Locate the cell with the specified text and output its (x, y) center coordinate. 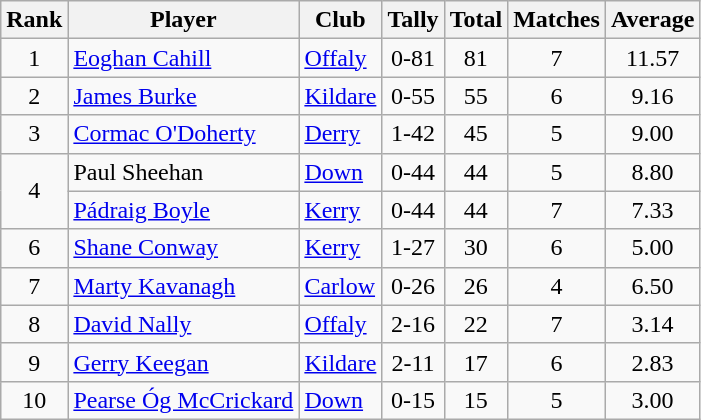
Carlow (340, 286)
11.57 (652, 58)
10 (34, 400)
2 (34, 96)
0-81 (413, 58)
9.00 (652, 134)
Pearse Óg McCrickard (184, 400)
Total (476, 20)
6.50 (652, 286)
2-16 (413, 324)
17 (476, 362)
81 (476, 58)
3.14 (652, 324)
Marty Kavanagh (184, 286)
Matches (557, 20)
Tally (413, 20)
Pádraig Boyle (184, 210)
8.80 (652, 172)
45 (476, 134)
Player (184, 20)
0-55 (413, 96)
22 (476, 324)
Derry (340, 134)
Average (652, 20)
James Burke (184, 96)
Eoghan Cahill (184, 58)
8 (34, 324)
Cormac O'Doherty (184, 134)
Paul Sheehan (184, 172)
5.00 (652, 248)
1 (34, 58)
David Nally (184, 324)
9.16 (652, 96)
0-15 (413, 400)
3 (34, 134)
2-11 (413, 362)
3.00 (652, 400)
55 (476, 96)
Gerry Keegan (184, 362)
Shane Conway (184, 248)
Club (340, 20)
2.83 (652, 362)
7.33 (652, 210)
15 (476, 400)
0-26 (413, 286)
1-42 (413, 134)
26 (476, 286)
Rank (34, 20)
9 (34, 362)
1-27 (413, 248)
30 (476, 248)
